From the cell containing the given text, extract its center point as (x, y) coordinate. 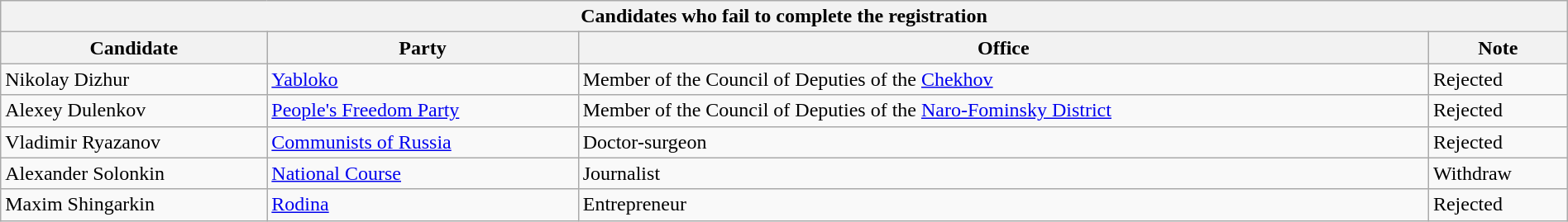
Note (1498, 48)
Entrepreneur (1003, 205)
Rodina (423, 205)
Candidates who fail to complete the registration (784, 17)
Yabloko (423, 79)
Vladimir Ryazanov (134, 142)
Nikolay Dizhur (134, 79)
Withdraw (1498, 173)
Journalist (1003, 173)
Member of the Council of Deputies of the Chekhov (1003, 79)
Party (423, 48)
People's Freedom Party (423, 111)
Communists of Russia (423, 142)
Alexander Solonkin (134, 173)
Candidate (134, 48)
National Course (423, 173)
Office (1003, 48)
Maxim Shingarkin (134, 205)
Doctor-surgeon (1003, 142)
Member of the Council of Deputies of the Naro-Fominsky District (1003, 111)
Alexey Dulenkov (134, 111)
